Detect which cell encompasses the target text, then output its [X, Y] center coordinate. 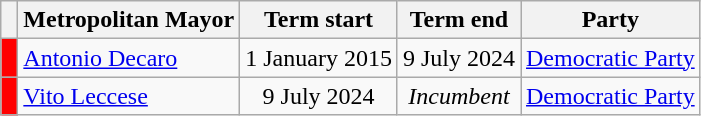
1 January 2015 [319, 58]
Metropolitan Mayor [129, 20]
Party [610, 20]
Term end [458, 20]
Incumbent [458, 96]
Antonio Decaro [129, 58]
Term start [319, 20]
Vito Leccese [129, 96]
